Capture the cell that displays the provided text and extract its [x, y] central coordinate. 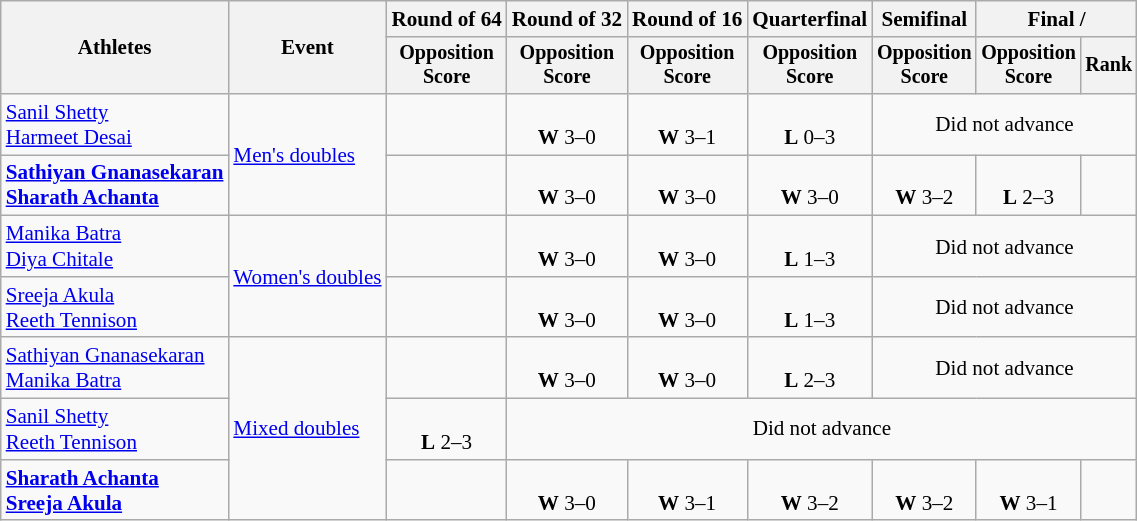
Athletes [115, 48]
Manika BatraDiya Chitale [115, 246]
Sharath AchantaSreeja Akula [115, 490]
Sreeja AkulaReeth Tennison [115, 308]
Sanil ShettyHarmeet Desai [115, 124]
Quarterfinal [810, 18]
Men's doubles [307, 155]
L 0–3 [810, 124]
Sanil ShettyReeth Tennison [115, 428]
Event [307, 48]
Round of 16 [687, 18]
Rank [1109, 65]
Mixed doubles [307, 430]
Semifinal [924, 18]
Round of 64 [447, 18]
Sathiyan GnanasekaranSharath Achanta [115, 186]
Sathiyan GnanasekaranManika Batra [115, 368]
Round of 32 [567, 18]
Final / [1056, 18]
Women's doubles [307, 277]
